Locate the cell with the specified text and output its [X, Y] center coordinate. 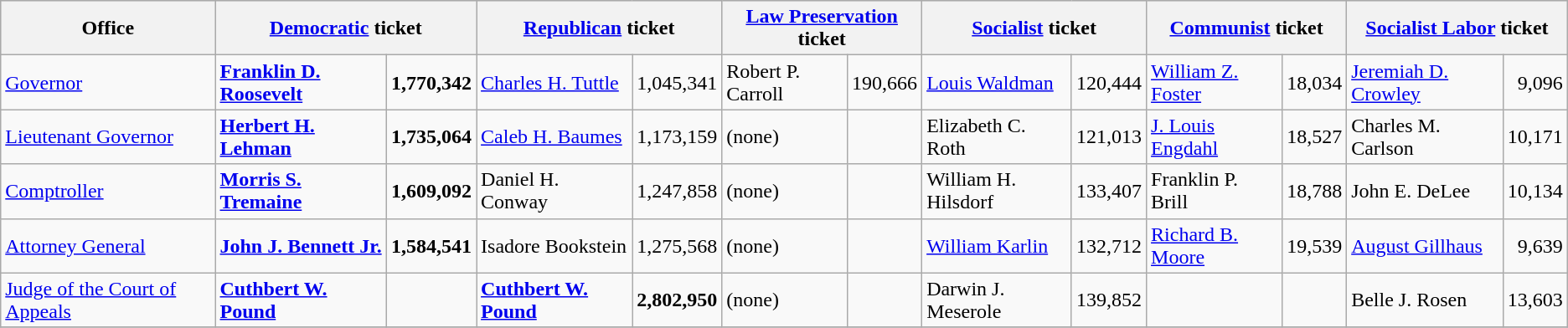
18,034 [1315, 82]
1,770,342 [431, 82]
1,584,541 [431, 246]
Charles M. Carlson [1425, 137]
18,527 [1315, 137]
William H. Hilsdorf [997, 191]
190,666 [885, 82]
Democratic ticket [346, 28]
Communist ticket [1246, 28]
Lieutenant Governor [108, 137]
J. Louis Engdahl [1215, 137]
Morris S. Tremaine [301, 191]
Isadore Bookstein [554, 246]
1,247,858 [677, 191]
1,735,064 [431, 137]
Daniel H. Conway [554, 191]
Caleb H. Baumes [554, 137]
Socialist Labor ticket [1457, 28]
William Z. Foster [1215, 82]
Office [108, 28]
Law Preservation ticket [823, 28]
1,045,341 [677, 82]
139,852 [1109, 300]
John J. Bennett Jr. [301, 246]
9,639 [1534, 246]
1,609,092 [431, 191]
19,539 [1315, 246]
10,134 [1534, 191]
Attorney General [108, 246]
13,603 [1534, 300]
2,802,950 [677, 300]
August Gillhaus [1425, 246]
18,788 [1315, 191]
William Karlin [997, 246]
Jeremiah D. Crowley [1425, 82]
Robert P. Carroll [785, 82]
Governor [108, 82]
133,407 [1109, 191]
Elizabeth C. Roth [997, 137]
Republican ticket [600, 28]
1,275,568 [677, 246]
9,096 [1534, 82]
Charles H. Tuttle [554, 82]
Franklin P. Brill [1215, 191]
Socialist ticket [1034, 28]
Judge of the Court of Appeals [108, 300]
1,173,159 [677, 137]
121,013 [1109, 137]
132,712 [1109, 246]
120,444 [1109, 82]
Franklin D. Roosevelt [301, 82]
Comptroller [108, 191]
Herbert H. Lehman [301, 137]
10,171 [1534, 137]
Richard B. Moore [1215, 246]
Belle J. Rosen [1425, 300]
Louis Waldman [997, 82]
Darwin J. Meserole [997, 300]
John E. DeLee [1425, 191]
